Provide the [X, Y] coordinate of the cell's center where the given text is located.  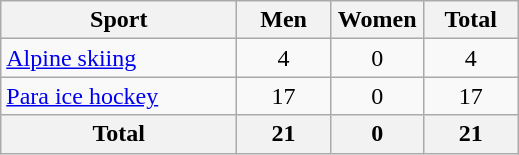
Women [377, 20]
Men [284, 20]
Alpine skiing [119, 58]
Sport [119, 20]
Para ice hockey [119, 96]
